Identify which cell holds the provided text, then report its (X, Y) central coordinate. 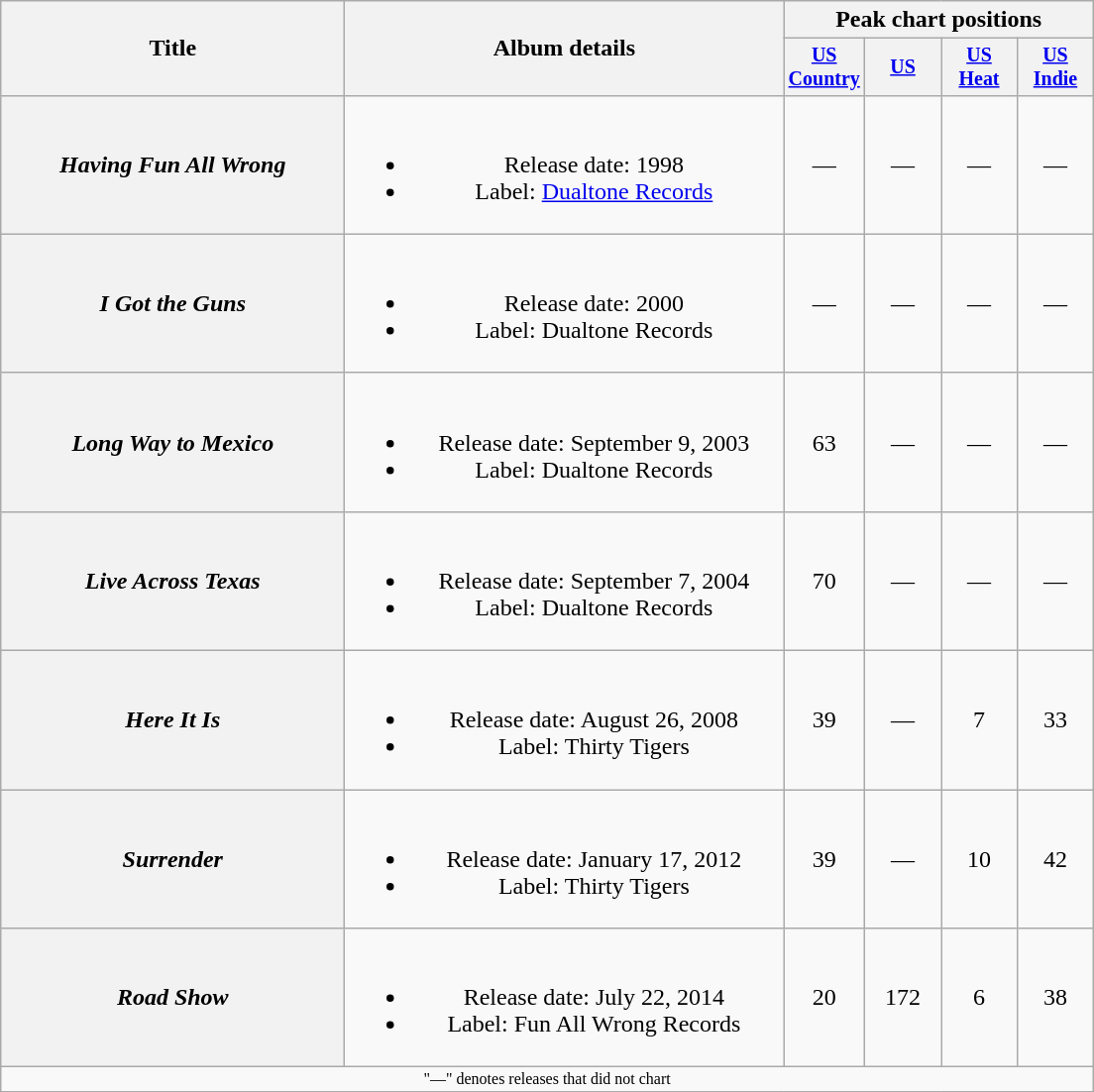
US Country (824, 67)
Album details (565, 49)
38 (1054, 998)
7 (979, 720)
Here It Is (172, 720)
20 (824, 998)
Release date: January 17, 2012Label: Thirty Tigers (565, 859)
Release date: 1998Label: Dualtone Records (565, 164)
63 (824, 442)
70 (824, 581)
Live Across Texas (172, 581)
USIndie (1054, 67)
Having Fun All Wrong (172, 164)
Release date: August 26, 2008Label: Thirty Tigers (565, 720)
"—" denotes releases that did not chart (547, 1079)
33 (1054, 720)
Road Show (172, 998)
Release date: September 7, 2004Label: Dualtone Records (565, 581)
USHeat (979, 67)
Title (172, 49)
Peak chart positions (939, 20)
Surrender (172, 859)
10 (979, 859)
Release date: July 22, 2014Label: Fun All Wrong Records (565, 998)
I Got the Guns (172, 303)
Long Way to Mexico (172, 442)
US (904, 67)
Release date: 2000Label: Dualtone Records (565, 303)
6 (979, 998)
42 (1054, 859)
Release date: September 9, 2003Label: Dualtone Records (565, 442)
172 (904, 998)
